Locate the cell with the specified text and output its (X, Y) center coordinate. 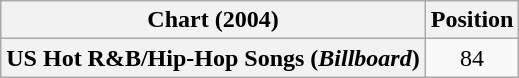
Chart (2004) (213, 20)
Position (472, 20)
84 (472, 58)
US Hot R&B/Hip-Hop Songs (Billboard) (213, 58)
